Extract the (X, Y) coordinate from the center of the cell holding the provided text.  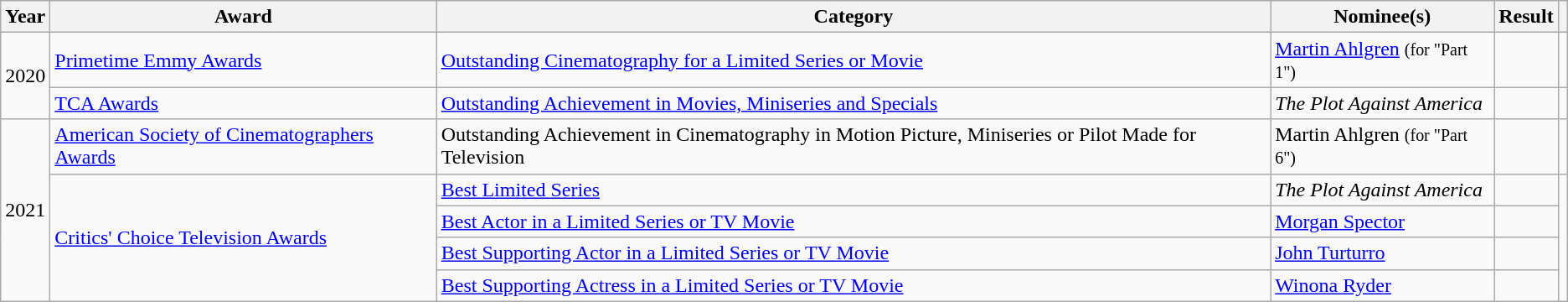
Best Actor in a Limited Series or TV Movie (853, 221)
TCA Awards (243, 103)
Year (25, 17)
Outstanding Cinematography for a Limited Series or Movie (853, 60)
Primetime Emmy Awards (243, 60)
2021 (25, 210)
Best Supporting Actress in a Limited Series or TV Movie (853, 285)
American Society of Cinematographers Awards (243, 146)
2020 (25, 75)
Martin Ahlgren (for "Part 6") (1382, 146)
John Turturro (1382, 253)
Critics' Choice Television Awards (243, 237)
Winona Ryder (1382, 285)
Martin Ahlgren (for "Part 1") (1382, 60)
Award (243, 17)
Nominee(s) (1382, 17)
Best Supporting Actor in a Limited Series or TV Movie (853, 253)
Morgan Spector (1382, 221)
Outstanding Achievement in Movies, Miniseries and Specials (853, 103)
Outstanding Achievement in Cinematography in Motion Picture, Miniseries or Pilot Made for Television (853, 146)
Category (853, 17)
Best Limited Series (853, 190)
Result (1526, 17)
